Locate the cell with the specified text and output its (x, y) center coordinate. 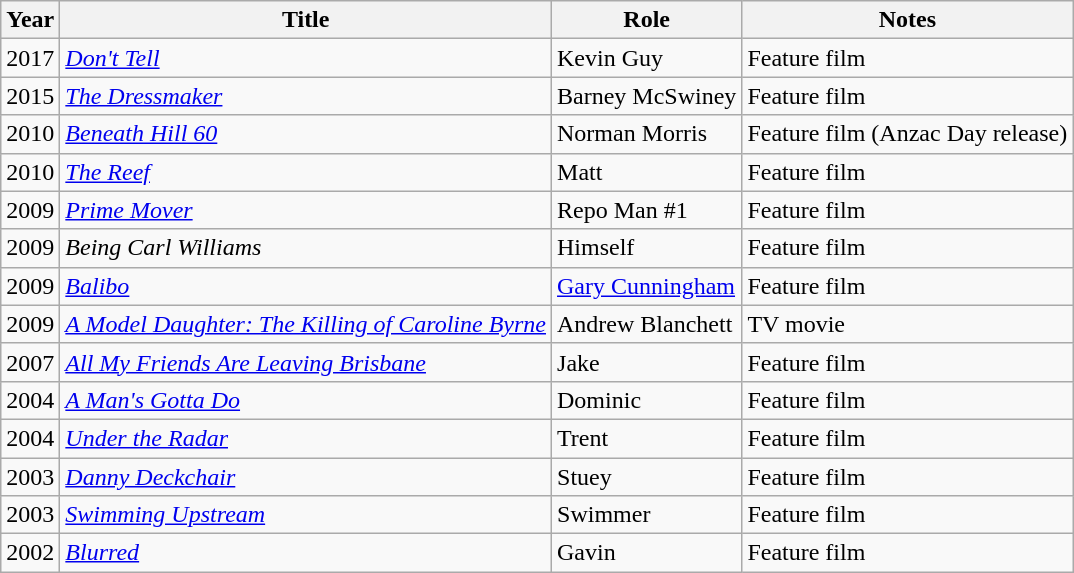
Being Carl Williams (306, 248)
TV movie (908, 324)
2002 (30, 553)
A Man's Gotta Do (306, 400)
Feature film (Anzac Day release) (908, 134)
Role (647, 20)
Swimming Upstream (306, 515)
Repo Man #1 (647, 210)
Norman Morris (647, 134)
Don't Tell (306, 58)
Balibo (306, 286)
Notes (908, 20)
Danny Deckchair (306, 477)
Prime Mover (306, 210)
Under the Radar (306, 438)
Trent (647, 438)
Andrew Blanchett (647, 324)
2007 (30, 362)
Beneath Hill 60 (306, 134)
Title (306, 20)
Matt (647, 172)
2015 (30, 96)
Himself (647, 248)
The Reef (306, 172)
Stuey (647, 477)
The Dressmaker (306, 96)
2017 (30, 58)
Gavin (647, 553)
All My Friends Are Leaving Brisbane (306, 362)
Blurred (306, 553)
Barney McSwiney (647, 96)
Year (30, 20)
Kevin Guy (647, 58)
Swimmer (647, 515)
Jake (647, 362)
A Model Daughter: The Killing of Caroline Byrne (306, 324)
Gary Cunningham (647, 286)
Dominic (647, 400)
